Return the [X, Y] coordinate for the center point of the cell that contains the specified text.  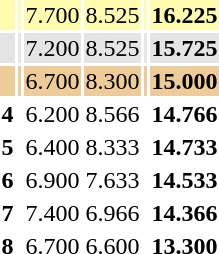
14.366 [184, 213]
15.000 [184, 81]
7.400 [52, 213]
15.725 [184, 48]
14.533 [184, 180]
7.700 [52, 15]
16.225 [184, 15]
8.300 [112, 81]
7.200 [52, 48]
8.566 [112, 114]
7 [8, 213]
5 [8, 147]
8.333 [112, 147]
6 [8, 180]
14.733 [184, 147]
4 [8, 114]
7.633 [112, 180]
6.400 [52, 147]
6.200 [52, 114]
6.900 [52, 180]
6.700 [52, 81]
6.966 [112, 213]
14.766 [184, 114]
